Capture the cell that displays the provided text and extract its (X, Y) central coordinate. 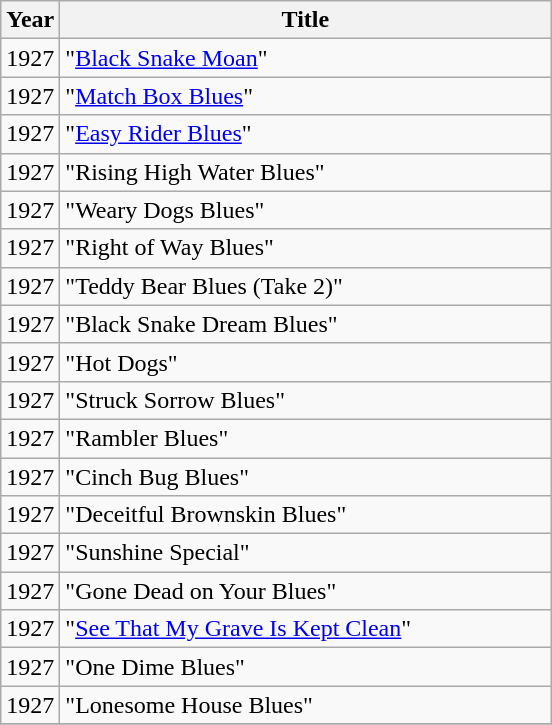
"Hot Dogs" (306, 362)
Year (30, 20)
"Rising High Water Blues" (306, 172)
"See That My Grave Is Kept Clean" (306, 629)
"Teddy Bear Blues (Take 2)" (306, 286)
"Black Snake Moan" (306, 58)
"Sunshine Special" (306, 553)
"Struck Sorrow Blues" (306, 400)
"Match Box Blues" (306, 96)
"Easy Rider Blues" (306, 134)
"Weary Dogs Blues" (306, 210)
"Gone Dead on Your Blues" (306, 591)
"Deceitful Brownskin Blues" (306, 515)
"Rambler Blues" (306, 438)
"Cinch Bug Blues" (306, 477)
"Black Snake Dream Blues" (306, 324)
"Lonesome House Blues" (306, 705)
Title (306, 20)
"One Dime Blues" (306, 667)
"Right of Way Blues" (306, 248)
